Identify which cell holds the provided text, then report its [x, y] central coordinate. 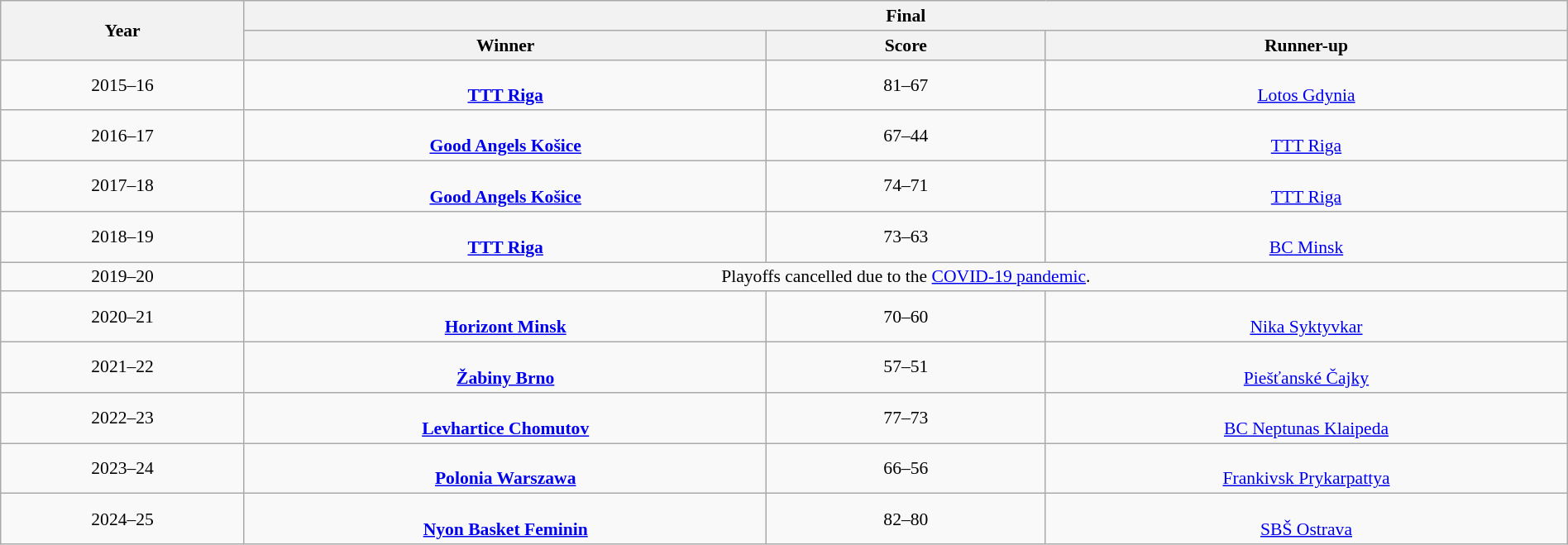
2016–17 [122, 136]
82–80 [906, 519]
Levhartice Chomutov [505, 418]
2022–23 [122, 418]
2017–18 [122, 187]
Final [906, 16]
Winner [505, 45]
70–60 [906, 318]
Score [906, 45]
Žabiny Brno [505, 367]
BC Neptunas Klaipeda [1307, 418]
Lotos Gdynia [1307, 84]
77–73 [906, 418]
Nyon Basket Feminin [505, 519]
Runner-up [1307, 45]
2024–25 [122, 519]
Playoffs cancelled due to the COVID-19 pandemic. [906, 277]
BC Minsk [1307, 237]
Piešťanské Čajky [1307, 367]
74–71 [906, 187]
Horizont Minsk [505, 318]
57–51 [906, 367]
2021–22 [122, 367]
2015–16 [122, 84]
66–56 [906, 468]
Nika Syktyvkar [1307, 318]
73–63 [906, 237]
SBŠ Ostrava [1307, 519]
81–67 [906, 84]
2023–24 [122, 468]
2019–20 [122, 277]
Frankivsk Prykarpattya [1307, 468]
Year [122, 30]
Polonia Warszawa [505, 468]
2020–21 [122, 318]
2018–19 [122, 237]
67–44 [906, 136]
